From the cell containing the given text, extract its center point as [x, y] coordinate. 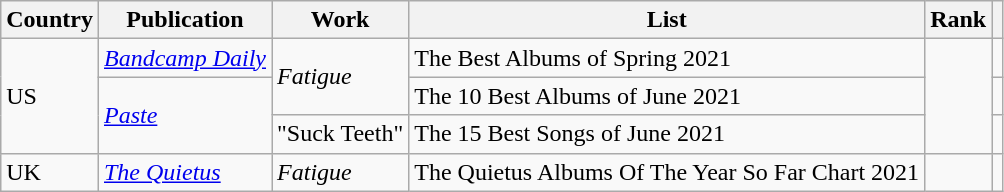
List [667, 20]
Bandcamp Daily [184, 58]
Work [340, 20]
The 10 Best Albums of June 2021 [667, 96]
Publication [184, 20]
The Quietus [184, 172]
The 15 Best Songs of June 2021 [667, 134]
The Quietus Albums Of The Year So Far Chart 2021 [667, 172]
Country [50, 20]
UK [50, 172]
The Best Albums of Spring 2021 [667, 58]
Rank [958, 20]
Paste [184, 115]
"Suck Teeth" [340, 134]
US [50, 96]
